Determine the (x, y) coordinate at the center of the cell enclosing the given text.  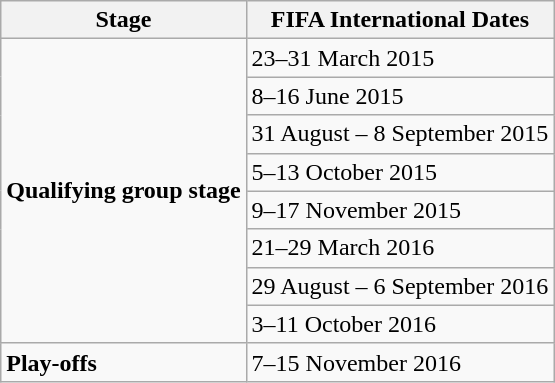
31 August – 8 September 2015 (400, 134)
21–29 March 2016 (400, 248)
7–15 November 2016 (400, 362)
Stage (124, 20)
FIFA International Dates (400, 20)
Play-offs (124, 362)
5–13 October 2015 (400, 172)
29 August – 6 September 2016 (400, 286)
3–11 October 2016 (400, 324)
Qualifying group stage (124, 191)
8–16 June 2015 (400, 96)
9–17 November 2015 (400, 210)
23–31 March 2015 (400, 58)
